Return the (X, Y) coordinate for the center point of the cell that contains the specified text.  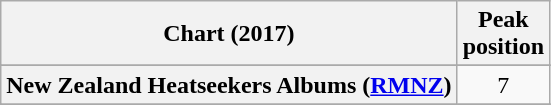
Peak position (503, 34)
New Zealand Heatseekers Albums (RMNZ) (229, 85)
7 (503, 85)
Chart (2017) (229, 34)
